Capture the cell that displays the provided text and extract its (X, Y) central coordinate. 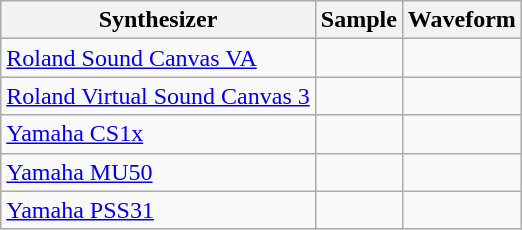
Roland Virtual Sound Canvas 3 (158, 96)
Yamaha MU50 (158, 172)
Synthesizer (158, 20)
Sample (358, 20)
Roland Sound Canvas VA (158, 58)
Yamaha CS1x (158, 134)
Waveform (462, 20)
Yamaha PSS31 (158, 210)
